Pinpoint the cell where the given text exists, returning its [X, Y] midpoint coordinate. 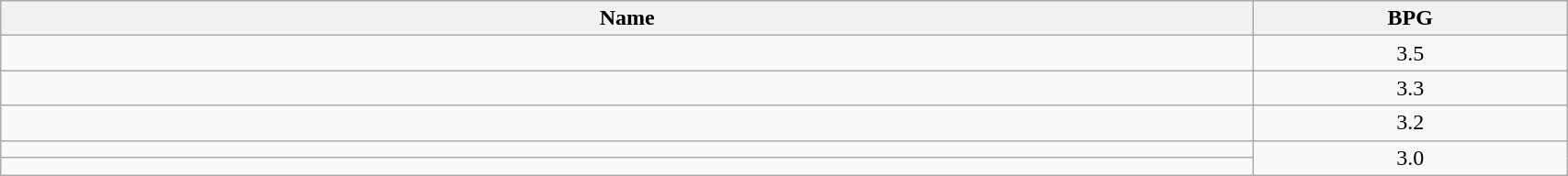
Name [627, 18]
BPG [1411, 18]
3.5 [1411, 53]
3.0 [1411, 158]
3.2 [1411, 123]
3.3 [1411, 88]
